Extract the (x, y) coordinate from the center of the cell holding the provided text.  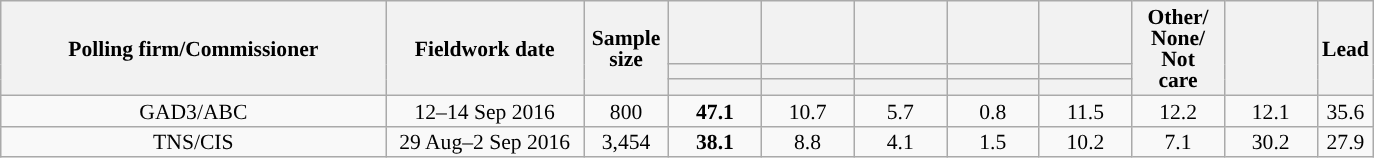
10.7 (808, 110)
Other/None/Notcare (1178, 48)
12.1 (1270, 110)
1.5 (992, 142)
TNS/CIS (194, 142)
38.1 (716, 142)
35.6 (1346, 110)
12–14 Sep 2016 (485, 110)
12.2 (1178, 110)
29 Aug–2 Sep 2016 (485, 142)
3,454 (626, 142)
10.2 (1086, 142)
30.2 (1270, 142)
800 (626, 110)
Fieldwork date (485, 48)
27.9 (1346, 142)
11.5 (1086, 110)
4.1 (900, 142)
8.8 (808, 142)
Polling firm/Commissioner (194, 48)
GAD3/ABC (194, 110)
0.8 (992, 110)
5.7 (900, 110)
7.1 (1178, 142)
47.1 (716, 110)
Lead (1346, 48)
Sample size (626, 48)
